From the cell containing the given text, extract its center point as (X, Y) coordinate. 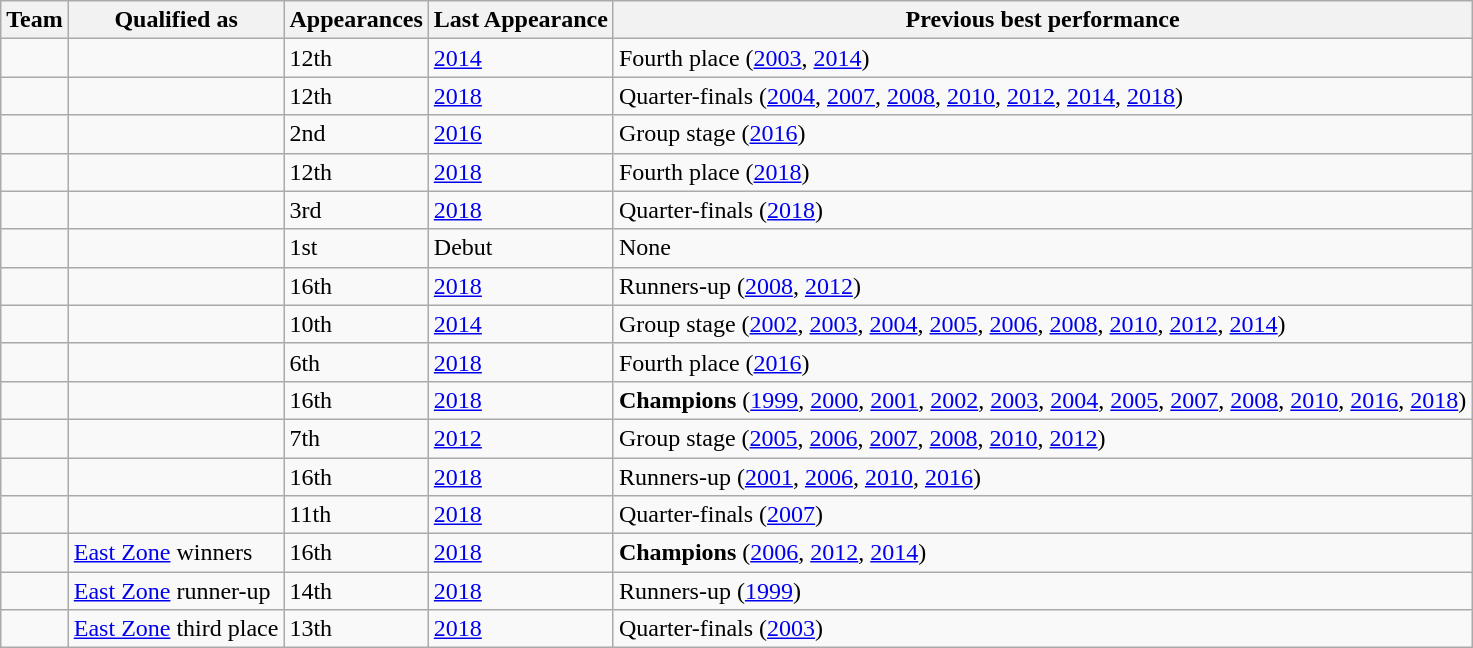
Fourth place (2003, 2014) (1042, 58)
Quarter-finals (2004, 2007, 2008, 2010, 2012, 2014, 2018) (1042, 96)
2012 (520, 438)
1st (356, 248)
Quarter-finals (2003) (1042, 629)
6th (356, 362)
Fourth place (2016) (1042, 362)
Group stage (2016) (1042, 134)
Runners-up (2008, 2012) (1042, 286)
14th (356, 591)
10th (356, 324)
Champions (2006, 2012, 2014) (1042, 553)
7th (356, 438)
Appearances (356, 20)
Last Appearance (520, 20)
3rd (356, 210)
Team (35, 20)
2nd (356, 134)
East Zone winners (176, 553)
11th (356, 515)
Quarter-finals (2007) (1042, 515)
13th (356, 629)
Quarter-finals (2018) (1042, 210)
2016 (520, 134)
Runners-up (1999) (1042, 591)
Champions (1999, 2000, 2001, 2002, 2003, 2004, 2005, 2007, 2008, 2010, 2016, 2018) (1042, 400)
Fourth place (2018) (1042, 172)
East Zone third place (176, 629)
Group stage (2002, 2003, 2004, 2005, 2006, 2008, 2010, 2012, 2014) (1042, 324)
Runners-up (2001, 2006, 2010, 2016) (1042, 477)
Group stage (2005, 2006, 2007, 2008, 2010, 2012) (1042, 438)
Qualified as (176, 20)
None (1042, 248)
Previous best performance (1042, 20)
East Zone runner-up (176, 591)
Debut (520, 248)
